Return [x, y] of the center of cell containing provided text 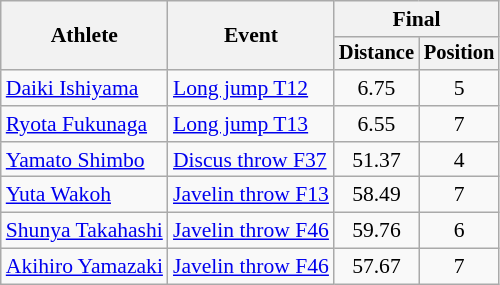
6.75 [376, 88]
Discus throw F37 [251, 160]
Position [459, 54]
Yamato Shimbo [84, 160]
Javelin throw F13 [251, 195]
4 [459, 160]
Long jump T12 [251, 88]
Long jump T13 [251, 124]
51.37 [376, 160]
Shunya Takahashi [84, 231]
Athlete [84, 36]
Ryota Fukunaga [84, 124]
59.76 [376, 231]
58.49 [376, 195]
Daiki Ishiyama [84, 88]
5 [459, 88]
6.55 [376, 124]
6 [459, 231]
Distance [376, 54]
57.67 [376, 267]
Event [251, 36]
Final [416, 19]
Akihiro Yamazaki [84, 267]
Yuta Wakoh [84, 195]
